Locate the cell with the specified text and output its [x, y] center coordinate. 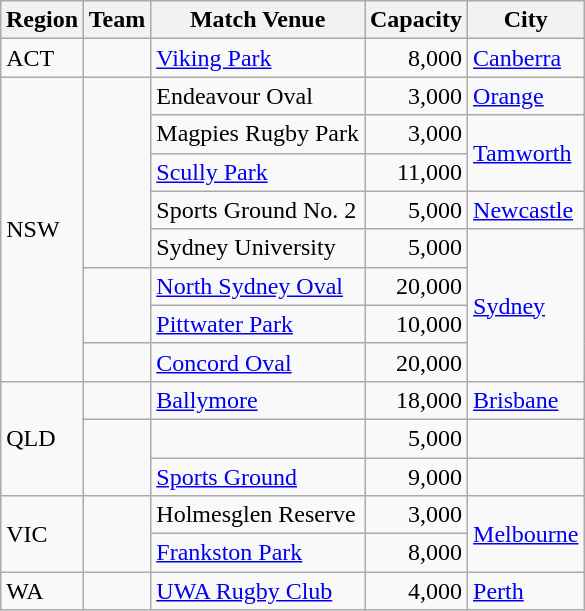
Team [117, 20]
18,000 [416, 400]
UWA Rugby Club [258, 591]
Sports Ground [258, 477]
11,000 [416, 172]
Pittwater Park [258, 324]
Perth [526, 591]
City [526, 20]
Sydney [526, 305]
Melbourne [526, 534]
WA [42, 591]
Canberra [526, 58]
Viking Park [258, 58]
9,000 [416, 477]
Scully Park [258, 172]
Concord Oval [258, 362]
Holmesglen Reserve [258, 515]
ACT [42, 58]
Sports Ground No. 2 [258, 210]
Endeavour Oval [258, 96]
Region [42, 20]
Tamworth [526, 153]
Ballymore [258, 400]
10,000 [416, 324]
VIC [42, 534]
Match Venue [258, 20]
North Sydney Oval [258, 286]
4,000 [416, 591]
Newcastle [526, 210]
QLD [42, 438]
Capacity [416, 20]
Frankston Park [258, 553]
Brisbane [526, 400]
NSW [42, 229]
Orange [526, 96]
Sydney University [258, 248]
Magpies Rugby Park [258, 134]
